Identify which cell holds the provided text, then report its [x, y] central coordinate. 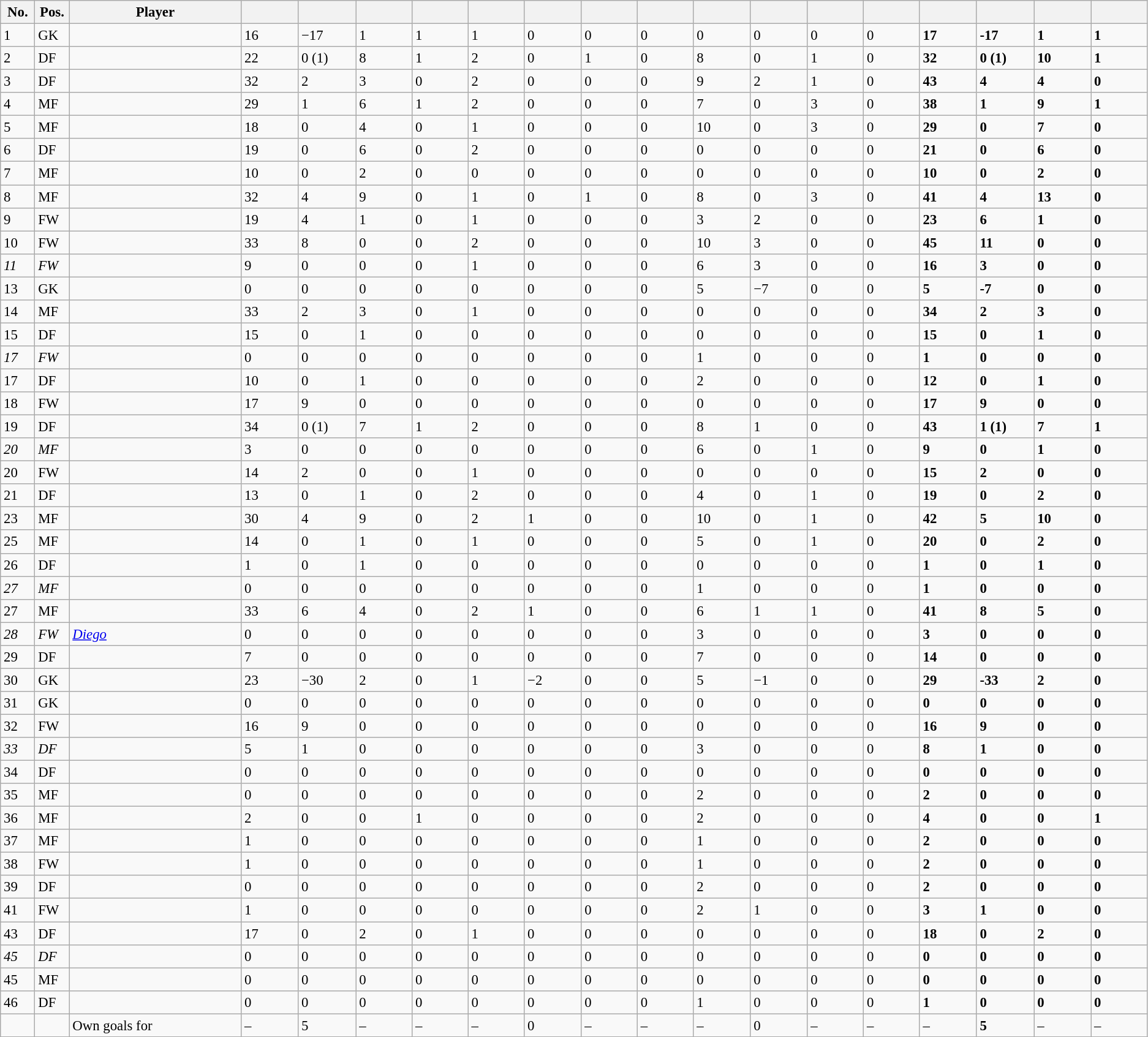
Own goals for [156, 1025]
1 (1) [1005, 427]
-17 [1005, 36]
−30 [327, 680]
−1 [779, 680]
28 [18, 634]
25 [18, 542]
42 [948, 519]
−7 [779, 288]
Pos. [52, 12]
26 [18, 565]
No. [18, 12]
36 [18, 818]
Player [156, 12]
-7 [1005, 288]
46 [18, 1002]
−17 [327, 36]
Diego [156, 634]
12 [948, 380]
35 [18, 795]
-33 [1005, 680]
37 [18, 841]
22 [270, 58]
31 [18, 703]
39 [18, 888]
−2 [553, 680]
